Identify which cell holds the provided text, then report its [x, y] central coordinate. 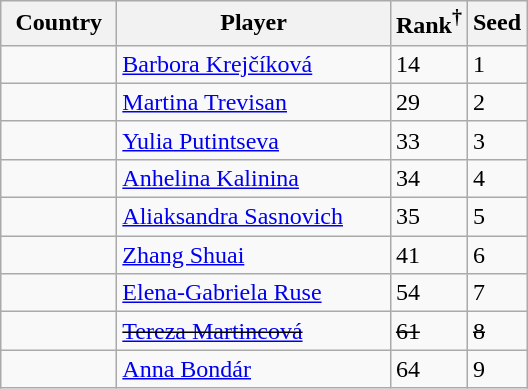
14 [428, 64]
Seed [496, 24]
2 [496, 102]
41 [428, 255]
Barbora Krejčíková [254, 64]
Aliaksandra Sasnovich [254, 217]
54 [428, 293]
3 [496, 140]
35 [428, 217]
29 [428, 102]
8 [496, 331]
Elena-Gabriela Ruse [254, 293]
Zhang Shuai [254, 255]
4 [496, 178]
34 [428, 178]
Anna Bondár [254, 369]
9 [496, 369]
Country [59, 24]
Player [254, 24]
Anhelina Kalinina [254, 178]
7 [496, 293]
6 [496, 255]
33 [428, 140]
61 [428, 331]
Rank† [428, 24]
Martina Trevisan [254, 102]
5 [496, 217]
64 [428, 369]
Yulia Putintseva [254, 140]
1 [496, 64]
Tereza Martincová [254, 331]
